Locate the cell with the specified text and output its [X, Y] center coordinate. 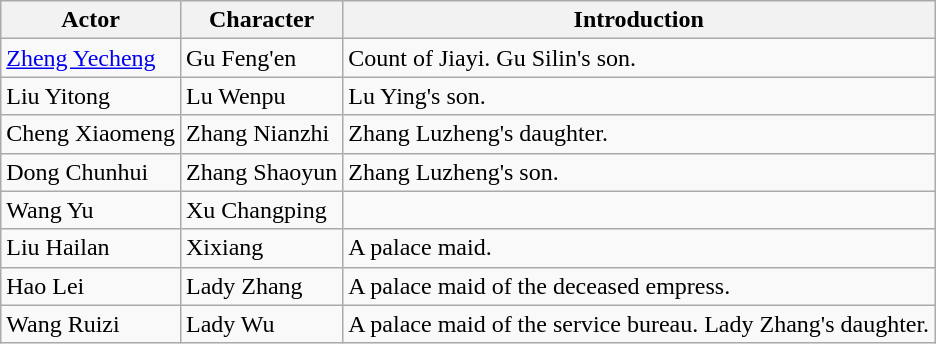
Xu Changping [261, 210]
Gu Feng'en [261, 58]
Lu Wenpu [261, 96]
Zhang Luzheng's son. [639, 172]
Liu Yitong [91, 96]
A palace maid. [639, 248]
Zhang Luzheng's daughter. [639, 134]
A palace maid of the service bureau. Lady Zhang's daughter. [639, 324]
Cheng Xiaomeng [91, 134]
Zheng Yecheng [91, 58]
Lu Ying's son. [639, 96]
Introduction [639, 20]
Liu Hailan [91, 248]
Count of Jiayi. Gu Silin's son. [639, 58]
A palace maid of the deceased empress. [639, 286]
Wang Ruizi [91, 324]
Wang Yu [91, 210]
Zhang Nianzhi [261, 134]
Actor [91, 20]
Xixiang [261, 248]
Lady Wu [261, 324]
Zhang Shaoyun [261, 172]
Character [261, 20]
Lady Zhang [261, 286]
Hao Lei [91, 286]
Dong Chunhui [91, 172]
